Search for the cell housing the specified text and yield its (X, Y) center coordinate. 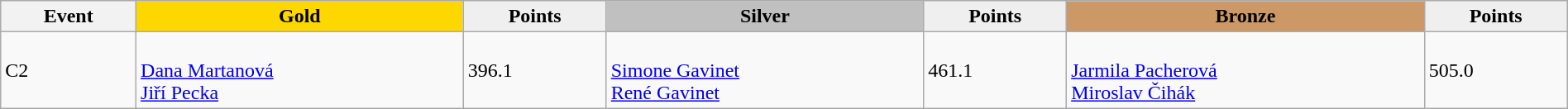
Simone GavinetRené Gavinet (764, 70)
Event (69, 17)
C2 (69, 70)
Jarmila PacherováMiroslav Čihák (1245, 70)
461.1 (996, 70)
Gold (300, 17)
396.1 (534, 70)
505.0 (1495, 70)
Bronze (1245, 17)
Dana MartanováJiří Pecka (300, 70)
Silver (764, 17)
